Capture the cell that displays the provided text and extract its [X, Y] central coordinate. 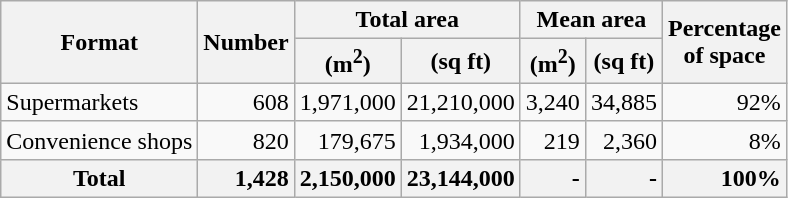
3,240 [552, 102]
2,360 [624, 140]
Total [100, 178]
Convenience shops [100, 140]
1,934,000 [460, 140]
34,885 [624, 102]
Percentageof space [724, 42]
820 [246, 140]
Format [100, 42]
1,971,000 [348, 102]
Mean area [591, 20]
21,210,000 [460, 102]
219 [552, 140]
Number [246, 42]
100% [724, 178]
608 [246, 102]
Supermarkets [100, 102]
Total area [407, 20]
2,150,000 [348, 178]
23,144,000 [460, 178]
1,428 [246, 178]
179,675 [348, 140]
92% [724, 102]
8% [724, 140]
